For the text-containing cell, return its midpoint in (X, Y) coordinate format. 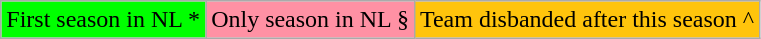
Team disbanded after this season ^ (586, 20)
Only season in NL § (310, 20)
First season in NL * (104, 20)
